Determine the [x, y] coordinate at the center of the cell enclosing the given text.  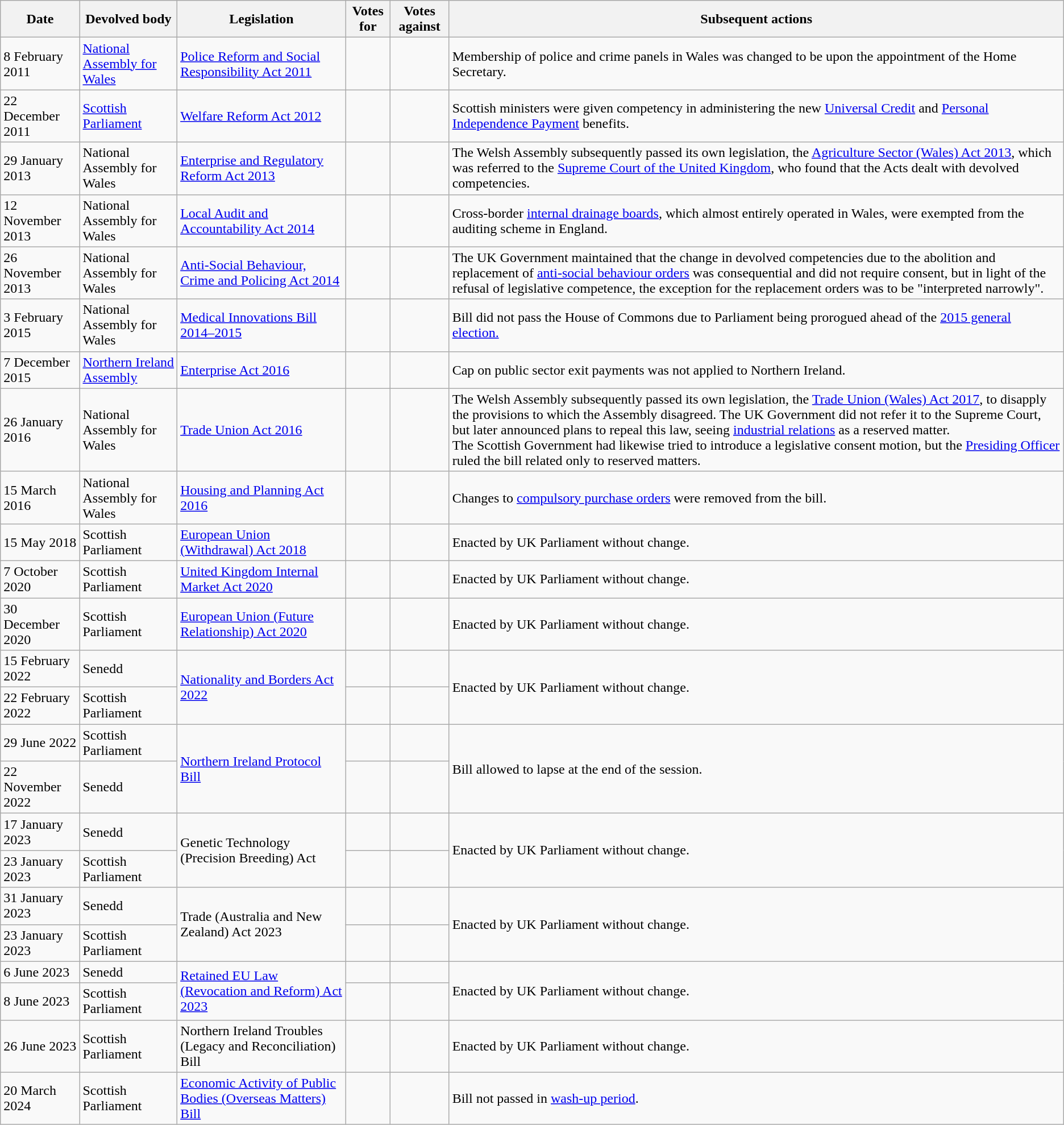
Bill allowed to lapse at the end of the session. [756, 769]
Local Audit and Accountability Act 2014 [261, 221]
Welfare Reform Act 2012 [261, 116]
7 December 2015 [40, 370]
22 December 2011 [40, 116]
Changes to compulsory purchase orders were removed from the bill. [756, 497]
Retained EU Law (Revocation and Reform) Act 2023 [261, 990]
Trade Union Act 2016 [261, 430]
Enterprise and Regulatory Reform Act 2013 [261, 168]
30 December 2020 [40, 624]
Scottish ministers were given competency in administering the new Universal Credit and Personal Independence Payment benefits. [756, 116]
26 November 2013 [40, 273]
Housing and Planning Act 2016 [261, 497]
Votes against [419, 19]
Northern Ireland Assembly [128, 370]
Subsequent actions [756, 19]
Trade (Australia and New Zealand) Act 2023 [261, 924]
Legislation [261, 19]
20 March 2024 [40, 1098]
European Union (Future Relationship) Act 2020 [261, 624]
Votes for [368, 19]
3 February 2015 [40, 325]
Northern Ireland Troubles (Legacy and Reconciliation) Bill [261, 1046]
15 March 2016 [40, 497]
Bill not passed in wash-up period. [756, 1098]
26 January 2016 [40, 430]
29 June 2022 [40, 742]
22 November 2022 [40, 787]
Enterprise Act 2016 [261, 370]
6 June 2023 [40, 972]
15 February 2022 [40, 669]
Bill did not pass the House of Commons due to Parliament being prorogued ahead of the 2015 general election. [756, 325]
15 May 2018 [40, 542]
26 June 2023 [40, 1046]
Economic Activity of Public Bodies (Overseas Matters) Bill [261, 1098]
Cross-border internal drainage boards, which almost entirely operated in Wales, were exempted from the auditing scheme in England. [756, 221]
Anti-Social Behaviour, Crime and Policing Act 2014 [261, 273]
12 November 2013 [40, 221]
Genetic Technology (Precision Breeding) Act [261, 850]
Membership of police and crime panels in Wales was changed to be upon the appointment of the Home Secretary. [756, 64]
Northern Ireland Protocol Bill [261, 769]
8 June 2023 [40, 1002]
Medical Innovations Bill 2014–2015 [261, 325]
European Union (Withdrawal) Act 2018 [261, 542]
7 October 2020 [40, 579]
17 January 2023 [40, 832]
22 February 2022 [40, 706]
Cap on public sector exit payments was not applied to Northern Ireland. [756, 370]
29 January 2013 [40, 168]
Nationality and Borders Act 2022 [261, 687]
United Kingdom Internal Market Act 2020 [261, 579]
31 January 2023 [40, 906]
8 February 2011 [40, 64]
Date [40, 19]
Police Reform and Social Responsibility Act 2011 [261, 64]
Devolved body [128, 19]
